Pinpoint the cell where the given text exists, returning its [x, y] midpoint coordinate. 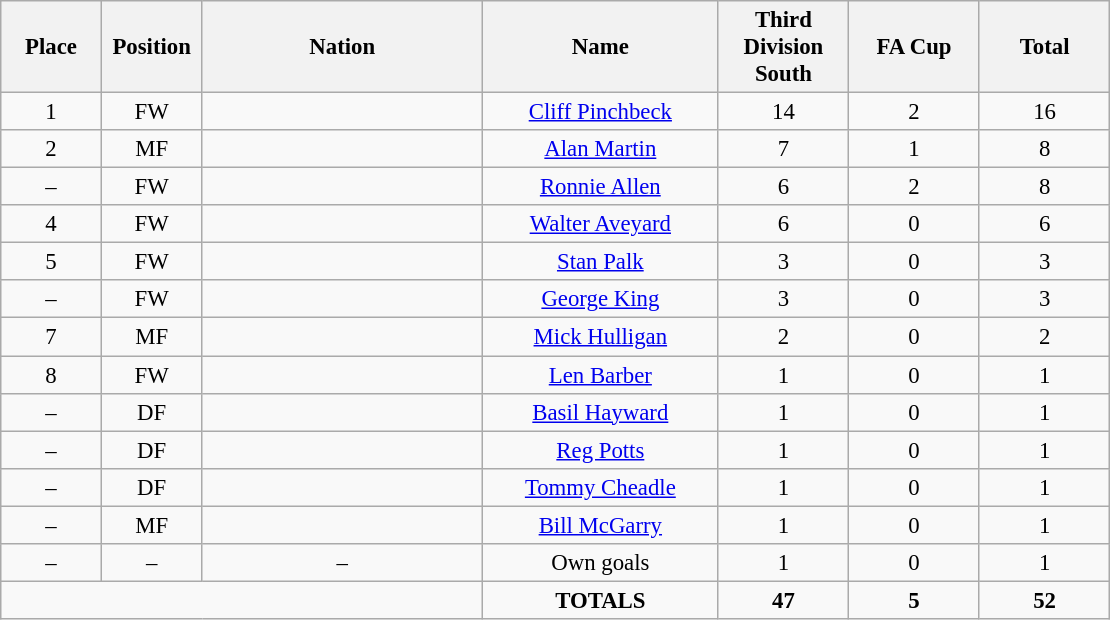
Basil Hayward [601, 412]
Name [601, 47]
Tommy Cheadle [601, 487]
4 [52, 224]
Reg Potts [601, 450]
Own goals [601, 563]
Third Division South [784, 47]
Len Barber [601, 375]
Place [52, 47]
Cliff Pinchbeck [601, 112]
52 [1044, 600]
FA Cup [914, 47]
Total [1044, 47]
Bill McGarry [601, 525]
Stan Palk [601, 262]
Nation [342, 47]
47 [784, 600]
Position [152, 47]
TOTALS [601, 600]
16 [1044, 112]
14 [784, 112]
Alan Martin [601, 149]
George King [601, 299]
Mick Hulligan [601, 337]
Ronnie Allen [601, 187]
Walter Aveyard [601, 224]
